Detect which cell encompasses the target text, then output its [x, y] center coordinate. 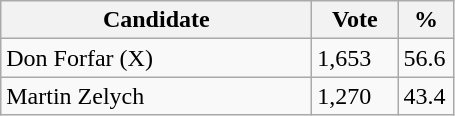
56.6 [426, 58]
% [426, 20]
Martin Zelych [156, 96]
Don Forfar (X) [156, 58]
43.4 [426, 96]
Candidate [156, 20]
Vote [355, 20]
1,653 [355, 58]
1,270 [355, 96]
